Determine the [x, y] coordinate at the center of the cell enclosing the given text.  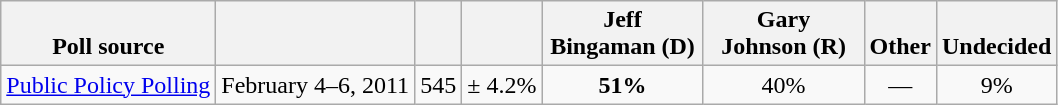
February 4–6, 2011 [316, 85]
Poll source [108, 34]
± 4.2% [502, 85]
Undecided [996, 34]
Public Policy Polling [108, 85]
51% [622, 85]
545 [438, 85]
40% [784, 85]
GaryJohnson (R) [784, 34]
Other [900, 34]
9% [996, 85]
— [900, 85]
JeffBingaman (D) [622, 34]
